Return (X, Y) of the center of cell containing provided text 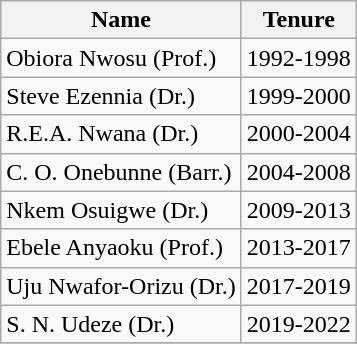
Tenure (298, 20)
Nkem Osuigwe (Dr.) (122, 210)
Uju Nwafor-Orizu (Dr.) (122, 286)
1992-1998 (298, 58)
C. O. Onebunne (Barr.) (122, 172)
S. N. Udeze (Dr.) (122, 324)
2004-2008 (298, 172)
Steve Ezennia (Dr.) (122, 96)
1999-2000 (298, 96)
2000-2004 (298, 134)
R.E.A. Nwana (Dr.) (122, 134)
Name (122, 20)
2013-2017 (298, 248)
2009-2013 (298, 210)
Ebele Anyaoku (Prof.) (122, 248)
Obiora Nwosu (Prof.) (122, 58)
2017-2019 (298, 286)
2019-2022 (298, 324)
